Return (x, y) of the center of cell containing provided text 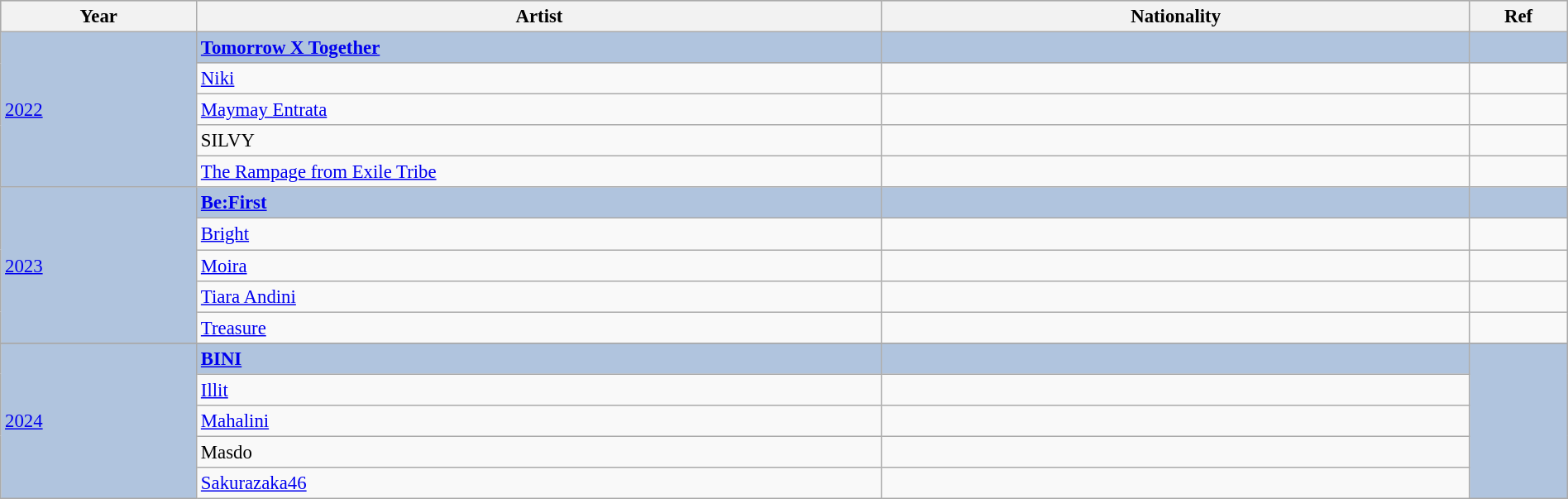
Nationality (1175, 17)
Masdo (539, 452)
Mahalini (539, 421)
Treasure (539, 328)
Sakurazaka46 (539, 483)
Ref (1518, 17)
Maymay Entrata (539, 110)
BINI (539, 358)
Be:First (539, 203)
Year (99, 17)
2024 (99, 420)
2023 (99, 265)
2022 (99, 110)
Niki (539, 79)
Artist (539, 17)
Tiara Andini (539, 296)
The Rampage from Exile Tribe (539, 172)
Tomorrow X Together (539, 48)
Illit (539, 390)
Moira (539, 266)
Bright (539, 234)
SILVY (539, 141)
